Scan for the cell matching the given text and deliver its [X, Y] coordinate at center. 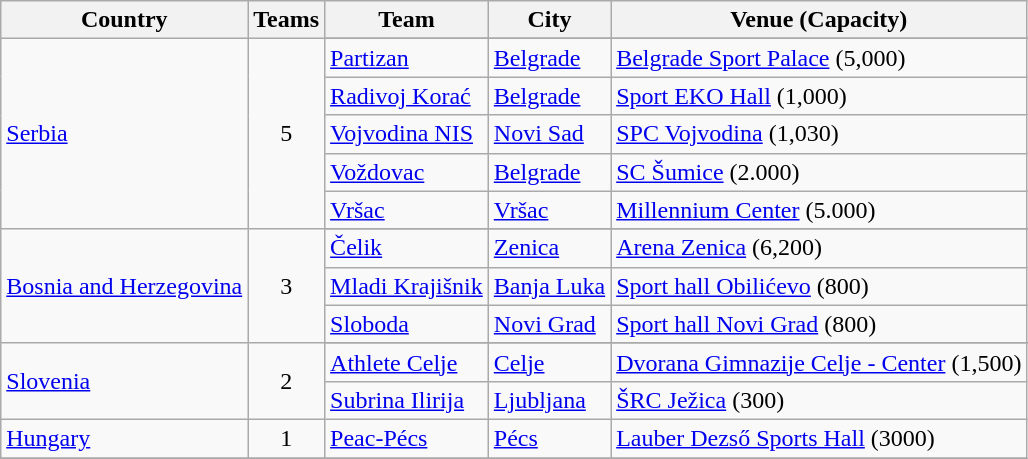
2 [286, 381]
Teams [286, 20]
Dvorana Gimnazije Celje - Center (1,500) [819, 362]
Hungary [124, 438]
Team [407, 20]
Novi Sad [549, 134]
Banja Luka [549, 286]
5 [286, 134]
Zenica [549, 248]
3 [286, 286]
Bosnia and Herzegovina [124, 286]
Voždovac [407, 172]
Pécs [549, 438]
Arena Zenica (6,200) [819, 248]
Čelik [407, 248]
Vojvodina NIS [407, 134]
Country [124, 20]
Sport hall Obilićevo (800) [819, 286]
Ljubljana [549, 400]
Venue (Capacity) [819, 20]
1 [286, 438]
Athlete Celje [407, 362]
ŠRC Ježica (300) [819, 400]
Serbia [124, 134]
Peac-Pécs [407, 438]
Millennium Center (5.000) [819, 210]
Sport hall Novi Grad (800) [819, 324]
Belgrade Sport Palace (5,000) [819, 58]
Sloboda [407, 324]
Slovenia [124, 381]
Lauber Dezső Sports Hall (3000) [819, 438]
Novi Grad [549, 324]
Sport EKO Hall (1,000) [819, 96]
SC Šumice (2.000) [819, 172]
Partizan [407, 58]
SPC Vojvodina (1,030) [819, 134]
Celje [549, 362]
Radivoj Korać [407, 96]
Subrina Ilirija [407, 400]
City [549, 20]
Mladi Krajišnik [407, 286]
